Search for the cell housing the specified text and yield its (X, Y) center coordinate. 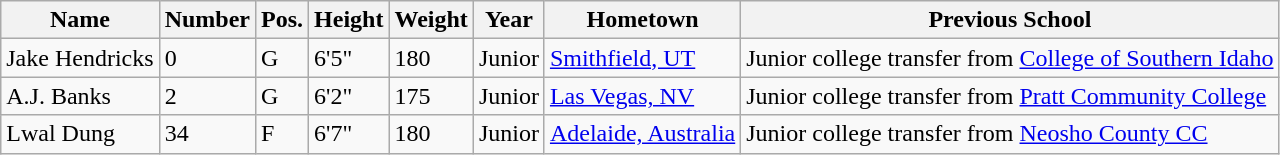
Pos. (282, 20)
Lwal Dung (80, 134)
Junior college transfer from Neosho County CC (1010, 134)
F (282, 134)
175 (431, 96)
6'7" (349, 134)
Previous School (1010, 20)
2 (207, 96)
Height (349, 20)
Name (80, 20)
Junior college transfer from College of Southern Idaho (1010, 58)
0 (207, 58)
Junior college transfer from Pratt Community College (1010, 96)
6'2" (349, 96)
Las Vegas, NV (642, 96)
6'5" (349, 58)
Weight (431, 20)
Jake Hendricks (80, 58)
Hometown (642, 20)
Smithfield, UT (642, 58)
34 (207, 134)
Number (207, 20)
Adelaide, Australia (642, 134)
A.J. Banks (80, 96)
Year (508, 20)
